Pinpoint the cell where the given text exists, returning its (X, Y) midpoint coordinate. 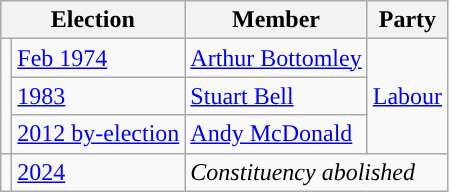
2012 by-election (98, 134)
Election (93, 20)
Stuart Bell (276, 96)
Labour (407, 96)
Feb 1974 (98, 58)
2024 (98, 172)
Constituency abolished (316, 172)
Party (407, 20)
Arthur Bottomley (276, 58)
Andy McDonald (276, 134)
1983 (98, 96)
Member (276, 20)
